Find where the given text appears and provide that cell's center as (X, Y) coordinate. 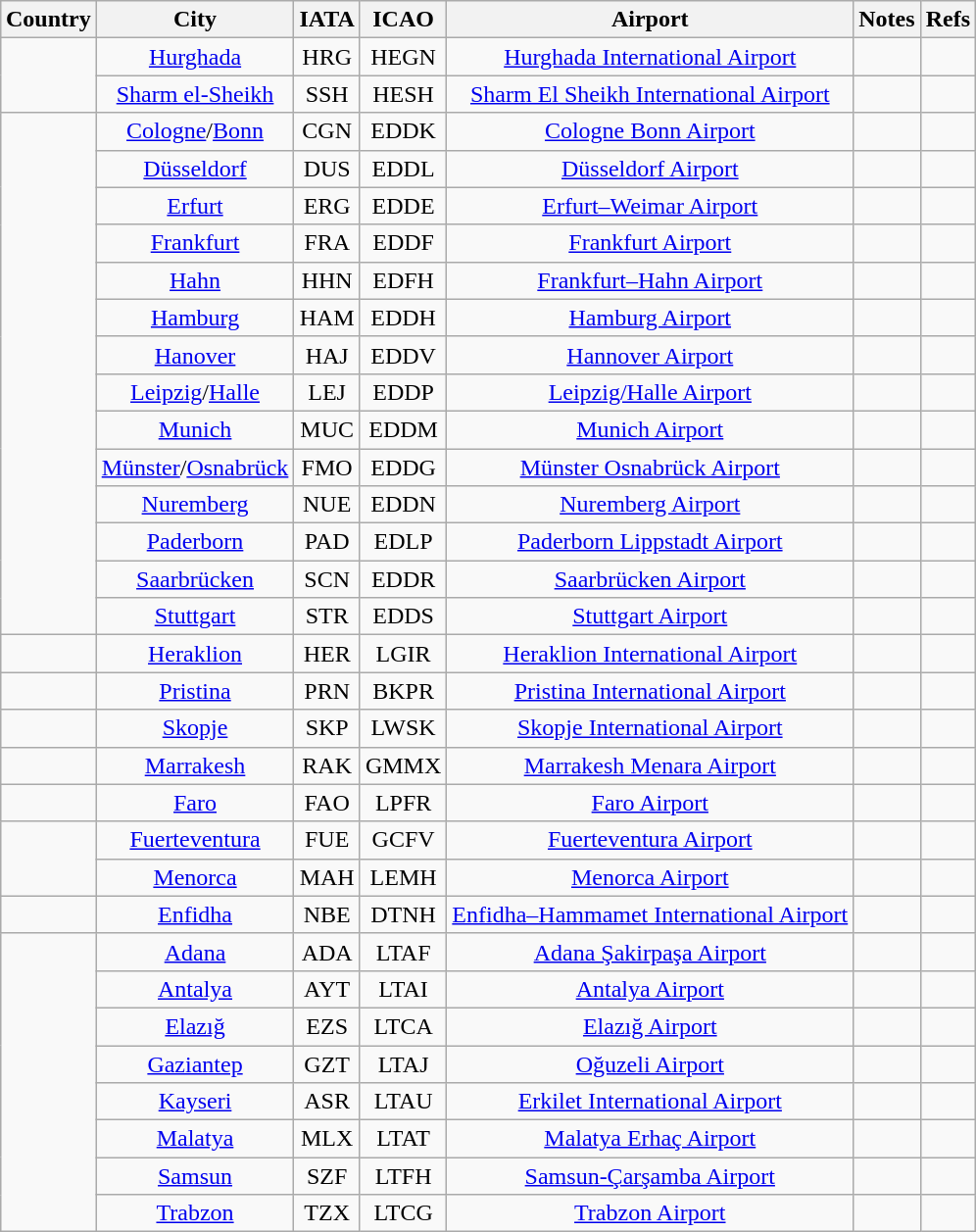
Cologne/Bonn (195, 131)
Hanover (195, 355)
Menorca Airport (651, 877)
HESH (403, 94)
Sharm El Sheikh International Airport (651, 94)
Nuremberg Airport (651, 505)
HRG (327, 57)
Marrakesh Menara Airport (651, 765)
DUS (327, 169)
EDDE (403, 206)
ICAO (403, 20)
NBE (327, 914)
Fuerteventura (195, 840)
Erkilet International Airport (651, 1102)
Enfidha–Hammamet International Airport (651, 914)
Refs (948, 20)
EDLP (403, 542)
EDDN (403, 505)
Saarbrücken (195, 579)
Stuttgart Airport (651, 616)
Erfurt–Weimar Airport (651, 206)
Samsun (195, 1176)
FUE (327, 840)
Fuerteventura Airport (651, 840)
LTCG (403, 1213)
ADA (327, 952)
HAM (327, 318)
Gaziantep (195, 1063)
Skopje (195, 728)
Antalya Airport (651, 989)
EDDM (403, 429)
Paderborn (195, 542)
Sharm el-Sheikh (195, 94)
STR (327, 616)
LEJ (327, 392)
LTAT (403, 1139)
Antalya (195, 989)
Hamburg (195, 318)
HER (327, 654)
HHN (327, 280)
City (195, 20)
FAO (327, 803)
Adana (195, 952)
Frankfurt–Hahn Airport (651, 280)
SKP (327, 728)
Paderborn Lippstadt Airport (651, 542)
Pristina (195, 691)
EDDL (403, 169)
ERG (327, 206)
Frankfurt (195, 243)
ASR (327, 1102)
EDDG (403, 468)
Stuttgart (195, 616)
Nuremberg (195, 505)
Hannover Airport (651, 355)
Notes (887, 20)
Hurghada International Airport (651, 57)
EZS (327, 1026)
Düsseldorf Airport (651, 169)
MAH (327, 877)
Trabzon Airport (651, 1213)
Munich (195, 429)
NUE (327, 505)
LTAJ (403, 1063)
Kayseri (195, 1102)
Faro (195, 803)
LGIR (403, 654)
Saarbrücken Airport (651, 579)
PAD (327, 542)
Cologne Bonn Airport (651, 131)
LTAF (403, 952)
MLX (327, 1139)
GMMX (403, 765)
Hahn (195, 280)
Airport (651, 20)
LTAI (403, 989)
Munich Airport (651, 429)
EDDS (403, 616)
Adana Şakirpaşa Airport (651, 952)
Elazığ Airport (651, 1026)
PRN (327, 691)
AYT (327, 989)
DTNH (403, 914)
HAJ (327, 355)
EDDP (403, 392)
Hurghada (195, 57)
EDDR (403, 579)
FMO (327, 468)
Malatya (195, 1139)
BKPR (403, 691)
Menorca (195, 877)
Marrakesh (195, 765)
LEMH (403, 877)
EDDK (403, 131)
EDDF (403, 243)
Leipzig/Halle Airport (651, 392)
Skopje International Airport (651, 728)
Heraklion International Airport (651, 654)
Enfidha (195, 914)
TZX (327, 1213)
Trabzon (195, 1213)
Heraklion (195, 654)
GZT (327, 1063)
LTFH (403, 1176)
Münster/Osnabrück (195, 468)
Frankfurt Airport (651, 243)
Erfurt (195, 206)
GCFV (403, 840)
Elazığ (195, 1026)
MUC (327, 429)
EDDH (403, 318)
SSH (327, 94)
Hamburg Airport (651, 318)
Country (48, 20)
FRA (327, 243)
Faro Airport (651, 803)
IATA (327, 20)
Düsseldorf (195, 169)
CGN (327, 131)
Münster Osnabrück Airport (651, 468)
LTCA (403, 1026)
Leipzig/Halle (195, 392)
Oğuzeli Airport (651, 1063)
SZF (327, 1176)
SCN (327, 579)
EDFH (403, 280)
HEGN (403, 57)
LPFR (403, 803)
Samsun-Çarşamba Airport (651, 1176)
RAK (327, 765)
Malatya Erhaç Airport (651, 1139)
LTAU (403, 1102)
LWSK (403, 728)
Pristina International Airport (651, 691)
EDDV (403, 355)
